From the cell containing the given text, extract its center point as (X, Y) coordinate. 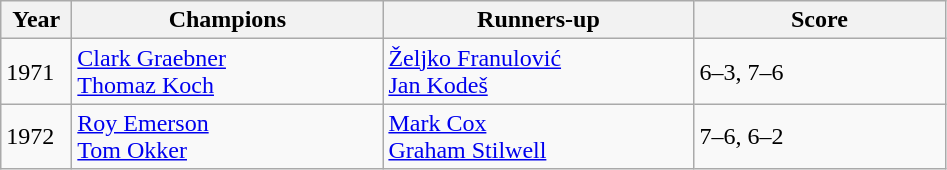
Roy Emerson Tom Okker (228, 136)
Runners-up (538, 20)
Score (820, 20)
Mark Cox Graham Stilwell (538, 136)
7–6, 6–2 (820, 136)
Year (36, 20)
Clark Graebner Thomaz Koch (228, 72)
Željko Franulović Jan Kodeš (538, 72)
6–3, 7–6 (820, 72)
Champions (228, 20)
1972 (36, 136)
1971 (36, 72)
